Pinpoint the cell where the given text exists, returning its (X, Y) midpoint coordinate. 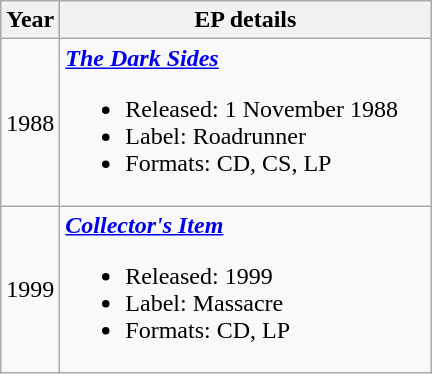
Collector's ItemReleased: 1999Label: MassacreFormats: CD, LP (246, 290)
1988 (30, 122)
1999 (30, 290)
The Dark SidesReleased: 1 November 1988Label: RoadrunnerFormats: CD, CS, LP (246, 122)
Year (30, 20)
EP details (246, 20)
